Identify which cell holds the provided text, then report its (x, y) central coordinate. 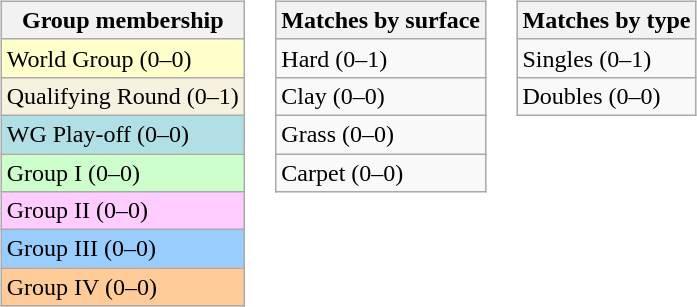
Hard (0–1) (381, 58)
Qualifying Round (0–1) (122, 96)
Grass (0–0) (381, 134)
Group II (0–0) (122, 211)
Group I (0–0) (122, 173)
Group membership (122, 20)
Clay (0–0) (381, 96)
Matches by surface (381, 20)
Group III (0–0) (122, 249)
Carpet (0–0) (381, 173)
Matches by type (606, 20)
Doubles (0–0) (606, 96)
World Group (0–0) (122, 58)
Singles (0–1) (606, 58)
Group IV (0–0) (122, 287)
WG Play-off (0–0) (122, 134)
